Identify which cell holds the provided text, then report its [X, Y] central coordinate. 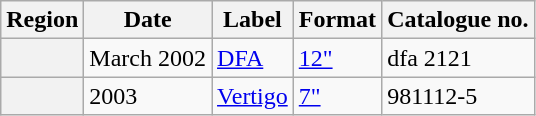
March 2002 [148, 58]
7" [337, 96]
Region [42, 20]
Label [253, 20]
Date [148, 20]
12" [337, 58]
dfa 2121 [458, 58]
Vertigo [253, 96]
Catalogue no. [458, 20]
DFA [253, 58]
Format [337, 20]
2003 [148, 96]
981112-5 [458, 96]
